Determine the [X, Y] coordinate at the center of the cell enclosing the given text.  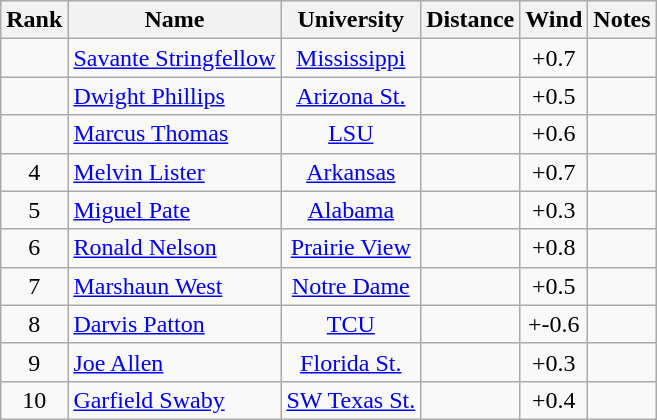
Darvis Patton [174, 324]
Arizona St. [351, 96]
Distance [470, 20]
Mississippi [351, 58]
Arkansas [351, 172]
9 [34, 362]
4 [34, 172]
Prairie View [351, 248]
Ronald Nelson [174, 248]
Dwight Phillips [174, 96]
Alabama [351, 210]
+0.4 [554, 400]
University [351, 20]
Marshaun West [174, 286]
8 [34, 324]
+0.6 [554, 134]
+-0.6 [554, 324]
Joe Allen [174, 362]
10 [34, 400]
LSU [351, 134]
Garfield Swaby [174, 400]
7 [34, 286]
Rank [34, 20]
5 [34, 210]
Melvin Lister [174, 172]
+0.8 [554, 248]
Miguel Pate [174, 210]
SW Texas St. [351, 400]
Marcus Thomas [174, 134]
Name [174, 20]
Florida St. [351, 362]
Savante Stringfellow [174, 58]
TCU [351, 324]
Notre Dame [351, 286]
6 [34, 248]
Notes [622, 20]
Wind [554, 20]
